Locate the cell with the specified text and output its [x, y] center coordinate. 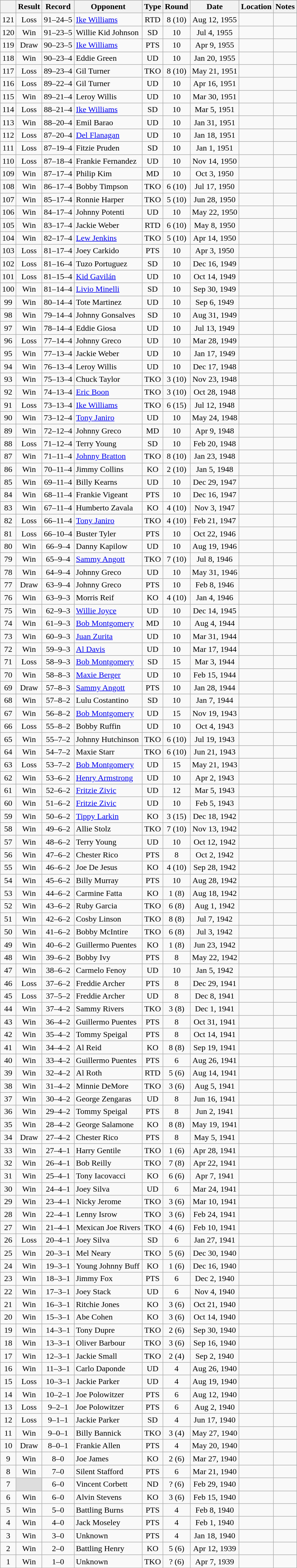
90 [8, 418]
Record [58, 7]
Eric Boon [108, 392]
Billy Bannick [108, 1433]
33 [8, 1150]
Mar 24, 1941 [215, 1189]
Nov 4, 1940 [215, 1292]
26 [8, 1240]
Dec 18, 1942 [215, 816]
75–13–4 [58, 379]
30–4–2 [58, 1099]
60 [8, 803]
Nov 23, 1948 [215, 379]
7–0 [58, 1471]
34 [8, 1137]
Dec 2, 1940 [215, 1279]
May 22, 1942 [215, 957]
2 [8, 1548]
Dec 16, 1949 [215, 264]
70–11–4 [58, 469]
Dec 30, 1940 [215, 1253]
62–9–3 [58, 611]
Tuzo Portuguez [108, 264]
48 [8, 957]
77–14–4 [58, 341]
Jul 7, 1942 [215, 919]
52–6–2 [58, 791]
66 [8, 726]
74 [8, 623]
Feb 21, 1947 [215, 521]
91–24–5 [58, 20]
72–12–4 [58, 431]
9–2–1 [58, 1407]
Apr 9, 1948 [215, 431]
9–1–1 [58, 1420]
58 [8, 829]
105 [8, 225]
116 [8, 84]
Apr 7, 1939 [215, 1561]
49 [8, 945]
Ritchie Jones [108, 1304]
7 (8) [176, 1163]
Apr 14, 1950 [215, 238]
52 [8, 906]
Bob Reilly [108, 1163]
Nov 3, 1947 [215, 508]
104 [8, 238]
43 [8, 1022]
47 [8, 970]
6 (6) [176, 1176]
Oct 31, 1941 [215, 1022]
Apr 3, 1950 [215, 251]
Oct 12, 1942 [215, 842]
72 [8, 649]
Mar 21, 1940 [215, 1471]
81–15–4 [58, 276]
Allie Stolz [108, 829]
Jan 5, 1942 [215, 970]
57 [8, 842]
107 [8, 200]
37–5–2 [58, 996]
28–4–2 [58, 1124]
Feb 29, 1940 [215, 1484]
79–14–4 [58, 315]
Nicky Jerome [108, 1202]
Jan 4, 1946 [215, 598]
103 [8, 251]
53 [8, 893]
Mar 31, 1944 [215, 636]
Jul 8, 1946 [215, 559]
55–8–2 [58, 726]
109 [8, 174]
Jan 17, 1949 [215, 353]
45–6–2 [58, 880]
63 [8, 765]
Joe James [108, 1459]
Dec 8, 1941 [215, 996]
Sep 2, 1940 [215, 1356]
Tony Dupre [108, 1330]
62 [8, 777]
May 20, 1940 [215, 1446]
78 [8, 572]
Feb 20, 1948 [215, 444]
Mar 27, 1940 [215, 1459]
Aug 1, 1942 [215, 906]
Minnie DeMore [108, 1086]
106 [8, 212]
Jun 17, 1940 [215, 1420]
4 (6) [176, 1227]
69 [8, 688]
81 [8, 533]
87–18–4 [58, 161]
Sep 6, 1949 [215, 302]
Aug 12, 1940 [215, 1394]
Feb 8, 1946 [215, 585]
Emil Barao [108, 122]
George Zengaras [108, 1099]
Location [256, 7]
47–6–2 [58, 855]
Jack Moseley [108, 1523]
54 [8, 880]
Cosby Linson [108, 919]
32 [8, 1163]
Oct 2, 1942 [215, 855]
112 [8, 135]
18–3–1 [58, 1279]
66–11–4 [58, 521]
Tote Martinez [108, 302]
79 [8, 559]
Dec 29, 1941 [215, 983]
16–3–1 [58, 1304]
5–0 [58, 1510]
Oliver Barbour [108, 1343]
88–21–4 [58, 109]
58–9–3 [58, 662]
Round [176, 7]
Dec 29, 1947 [215, 482]
Chuck Taylor [108, 379]
Aug 2, 1940 [215, 1407]
38 [8, 1086]
Dec 16, 1947 [215, 495]
Date [215, 7]
Bobby McIntire [108, 932]
7 [8, 1484]
13 [8, 1407]
12–3–1 [58, 1356]
Ronnie Harper [108, 200]
Carlo Daponde [108, 1368]
Al Davis [108, 649]
9 [8, 1459]
24–4–1 [58, 1189]
58–8–3 [58, 675]
41 [8, 1047]
Jun 16, 1941 [215, 1099]
65–9–4 [58, 559]
38–6–2 [58, 970]
87–17–4 [58, 174]
2 (10) [176, 469]
Feb 1, 1940 [215, 1523]
108 [8, 187]
Oct 28, 1948 [215, 392]
46 [8, 983]
Al Roth [108, 1073]
78–14–4 [58, 328]
88–20–4 [58, 122]
Apr 2, 1943 [215, 777]
68 [8, 700]
45 [8, 996]
80–14–4 [58, 302]
Feb 5, 1943 [215, 803]
13–3–1 [58, 1343]
94 [8, 366]
Morris Reif [108, 598]
89–22–4 [58, 84]
Apr 28, 1941 [215, 1150]
77–13–4 [58, 353]
27–4–2 [58, 1137]
87 [8, 456]
Apr 22, 1941 [215, 1163]
61–9–3 [58, 623]
53–6–2 [58, 777]
27 [8, 1227]
Feb 10, 1941 [215, 1227]
22 [8, 1292]
120 [8, 32]
27–4–1 [58, 1150]
Jan 20, 1955 [215, 58]
Jun 28, 1950 [215, 200]
Aug 4, 1944 [215, 623]
51 [8, 919]
17 [8, 1356]
77 [8, 585]
71–11–4 [58, 456]
66–10–4 [58, 533]
Abe Cohen [108, 1317]
87–19–4 [58, 148]
20–3–1 [58, 1253]
Joey Stack [108, 1292]
44–6–2 [58, 893]
86–17–4 [58, 187]
Frankie Allen [108, 1446]
35–4–2 [58, 1035]
Al Reid [108, 1047]
30 [8, 1189]
Oct 3, 1950 [215, 174]
29 [8, 1202]
Mar 3, 1944 [215, 662]
32–4–2 [58, 1073]
Jimmy Collins [108, 469]
May 19, 1941 [215, 1124]
71–12–4 [58, 444]
Jan 31, 1951 [215, 122]
Jan 18, 1940 [215, 1536]
Aug 18, 1942 [215, 893]
Nov 14, 1950 [215, 161]
16 [8, 1368]
67–11–4 [58, 508]
113 [8, 122]
5 [8, 1510]
Feb 24, 1941 [215, 1215]
Bobby Ivy [108, 957]
Joe De Jesus [108, 868]
28 [8, 1215]
3 (8) [176, 1009]
49–6–2 [58, 829]
Sep 19, 1941 [215, 1047]
Oct 14, 1940 [215, 1317]
Johnny Potenti [108, 212]
102 [8, 264]
Jul 12, 1948 [215, 405]
Livio Minelli [108, 289]
Juan Zurita [108, 636]
Eddie Green [108, 58]
Mar 10, 1941 [215, 1202]
63–9–4 [58, 585]
May 21, 1951 [215, 71]
3–0 [58, 1536]
Apr 7, 1941 [215, 1176]
Jackie Small [108, 1356]
36–4–2 [58, 1022]
May 27, 1940 [215, 1433]
Jan 28, 1944 [215, 688]
Sep 30, 1940 [215, 1330]
15–3–1 [58, 1317]
83–17–4 [58, 225]
Dec 14, 1945 [215, 611]
119 [8, 45]
Sammy Rivers [108, 1009]
36 [8, 1112]
Joey Carkido [108, 251]
10–3–1 [58, 1381]
Tony Iacovacci [108, 1176]
55–7–2 [58, 739]
Harry Gentile [108, 1150]
Jan 27, 1941 [215, 1240]
Dec 1, 1941 [215, 1009]
May 22, 1950 [215, 212]
Henry Armstrong [108, 777]
Eddie Giosa [108, 328]
Jan 5, 1948 [215, 469]
17–3–1 [58, 1292]
4–0 [58, 1523]
39–6–2 [58, 957]
117 [8, 71]
2–0 [58, 1548]
Jan 18, 1951 [215, 135]
Apr 16, 1951 [215, 84]
71 [8, 662]
Fitzie Pruden [108, 148]
90–23–4 [58, 58]
Lenny Isrow [108, 1215]
44 [8, 1009]
64–9–4 [58, 572]
Maxie Starr [108, 752]
Bobby Timpson [108, 187]
35 [8, 1124]
66–9–4 [58, 546]
8–0 [58, 1459]
Nov 19, 1943 [215, 713]
Carmelo Fenoy [108, 970]
Oct 14, 1941 [215, 1035]
59–9–3 [58, 649]
21–4–1 [58, 1227]
Aug 31, 1949 [215, 315]
54–7–2 [58, 752]
48–6–2 [58, 842]
80 [8, 546]
Del Flanagan [108, 135]
18 [8, 1343]
75 [8, 611]
39 [8, 1073]
Jul 3, 1942 [215, 932]
90–23–5 [58, 45]
Mel Neary [108, 1253]
95 [8, 353]
56 [8, 855]
Notes [285, 7]
92 [8, 392]
89–21–4 [58, 97]
Alvin Stevens [108, 1497]
84–17–4 [58, 212]
2 (4) [176, 1356]
81–16–4 [58, 264]
Oct 14, 1949 [215, 276]
Philip Kim [108, 174]
115 [8, 97]
May 31, 1946 [215, 572]
Sep 28, 1942 [215, 868]
ND [153, 1484]
69–11–4 [58, 482]
1–0 [58, 1561]
Dec 17, 1948 [215, 366]
31 [8, 1176]
Mexican Joe Rivers [108, 1227]
85 [8, 482]
37 [8, 1099]
Jul 19, 1943 [215, 739]
8–0–1 [58, 1446]
31–4–2 [58, 1086]
101 [8, 276]
40–6–2 [58, 945]
Oct 21, 1940 [215, 1304]
121 [8, 20]
Tippy Larkin [108, 816]
29–4–2 [58, 1112]
Jun 23, 1942 [215, 945]
May 24, 1948 [215, 418]
97 [8, 328]
82–17–4 [58, 238]
Frankie Fernandez [108, 161]
Willie Joyce [108, 611]
Buster Tyler [108, 533]
100 [8, 289]
Mar 30, 1951 [215, 97]
22–4–1 [58, 1215]
Jun 2, 1941 [215, 1112]
Mar 28, 1949 [215, 341]
85–17–4 [58, 200]
76 [8, 598]
Aug 28, 1942 [215, 880]
23 [8, 1279]
Johnny Hutchinson [108, 739]
Jul 17, 1950 [215, 187]
Kid Gavilán [108, 276]
89 [8, 431]
Jan 1, 1951 [215, 148]
65 [8, 739]
Dec 16, 1940 [215, 1266]
84 [8, 495]
Oct 4, 1943 [215, 726]
Aug 19, 1940 [215, 1381]
Battling Henry [108, 1548]
19 [8, 1330]
74–13–4 [58, 392]
60–9–3 [58, 636]
Aug 5, 1941 [215, 1086]
Billy Murray [108, 880]
Sep 30, 1949 [215, 289]
93 [8, 379]
Ruby Garcia [108, 906]
41–6–2 [58, 932]
Mar 5, 1943 [215, 791]
19–3–1 [58, 1266]
6 (15) [176, 405]
24 [8, 1266]
20–4–1 [58, 1240]
40 [8, 1060]
81–14–4 [58, 289]
73 [8, 636]
Aug 26, 1941 [215, 1060]
9–0–1 [58, 1433]
37–4–2 [58, 1009]
1 [8, 1561]
Young Johnny Buff [108, 1266]
68–11–4 [58, 495]
51–6–2 [58, 803]
Mar 5, 1951 [215, 109]
Lew Jenkins [108, 238]
88 [8, 444]
87–20–4 [58, 135]
Type [153, 7]
14–3–1 [58, 1330]
25–4–1 [58, 1176]
86 [8, 469]
67 [8, 713]
118 [8, 58]
Jul 4, 1955 [215, 32]
37–6–2 [58, 983]
91 [8, 405]
Oct 22, 1946 [215, 533]
Danny Kapilow [108, 546]
33–4–2 [58, 1060]
Feb 15, 1940 [215, 1497]
83 [8, 508]
10–2–1 [58, 1394]
May 21, 1943 [215, 765]
55 [8, 868]
May 8, 1950 [215, 225]
42 [8, 1035]
70 [8, 675]
Silent Stafford [108, 1471]
73–12–4 [58, 418]
Aug 19, 1946 [215, 546]
43–6–2 [58, 906]
3 (4) [176, 1433]
May 5, 1941 [215, 1137]
114 [8, 109]
Willie Kid Johnson [108, 32]
Result [29, 7]
99 [8, 302]
Aug 12, 1955 [215, 20]
Jan 23, 1948 [215, 456]
Humberto Zavala [108, 508]
63–9–3 [58, 598]
Nov 13, 1942 [215, 829]
111 [8, 148]
Apr 12, 1939 [215, 1548]
20 [8, 1317]
110 [8, 161]
Jimmy Fox [108, 1279]
Mar 17, 1944 [215, 649]
3 [8, 1536]
57–8–3 [58, 688]
Lulu Costantino [108, 700]
56–8–2 [58, 713]
50–6–2 [58, 816]
98 [8, 315]
Jan 7, 1944 [215, 700]
Johnny Bratton [108, 456]
Opponent [108, 7]
Jul 13, 1949 [215, 328]
Sep 16, 1940 [215, 1343]
11 [8, 1433]
Feb 15, 1944 [215, 675]
57–8–2 [58, 700]
Frankie Vigeant [108, 495]
Carmine Fatta [108, 893]
46–6–2 [58, 868]
Apr 9, 1955 [215, 45]
73–13–4 [58, 405]
Billy Kearns [108, 482]
Vincent Corbett [108, 1484]
34–4–2 [58, 1047]
50 [8, 932]
21 [8, 1304]
53–7–2 [58, 765]
23–4–1 [58, 1202]
3 (15) [176, 816]
Feb 8, 1940 [215, 1510]
Battling Burns [108, 1510]
14 [8, 1394]
64 [8, 752]
61 [8, 791]
Bobby Ruffin [108, 726]
59 [8, 816]
Maxie Berger [108, 675]
11–3–1 [58, 1368]
Jun 21, 1943 [215, 752]
42–6–2 [58, 919]
82 [8, 521]
91–23–5 [58, 32]
26–4–1 [58, 1163]
Johnny Gonsalves [108, 315]
George Salamone [108, 1124]
25 [8, 1253]
76–13–4 [58, 366]
89–23–4 [58, 71]
96 [8, 341]
Aug 14, 1941 [215, 1073]
81–17–4 [58, 251]
Aug 26, 1940 [215, 1368]
